Return the (x, y) coordinate for the center point of the cell that contains the specified text.  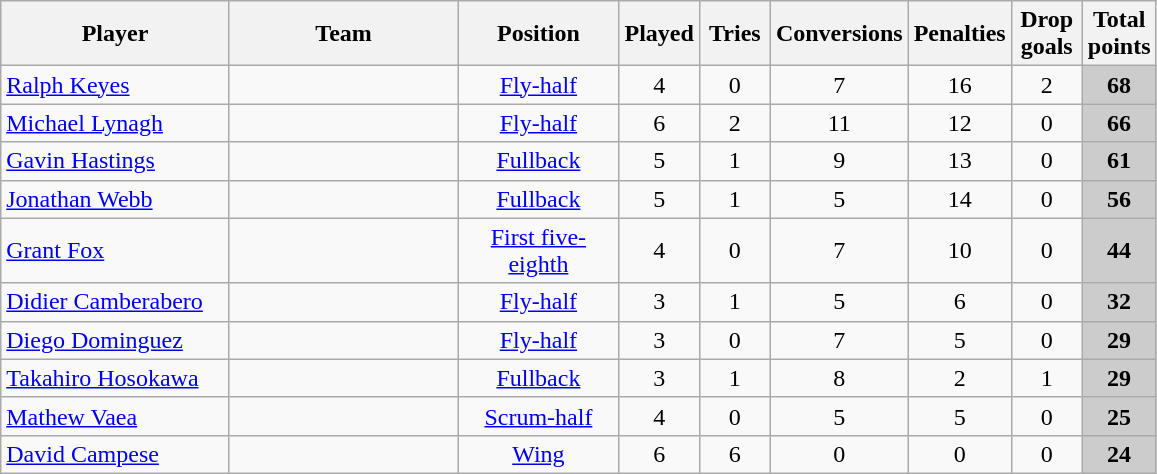
Gavin Hastings (116, 161)
32 (1119, 302)
Player (116, 34)
11 (839, 123)
Diego Dominguez (116, 340)
Jonathan Webb (116, 199)
10 (960, 250)
Total points (1119, 34)
24 (1119, 454)
Grant Fox (116, 250)
Ralph Keyes (116, 85)
Didier Camberabero (116, 302)
25 (1119, 416)
68 (1119, 85)
Michael Lynagh (116, 123)
Takahiro Hosokawa (116, 378)
David Campese (116, 454)
Position (538, 34)
16 (960, 85)
61 (1119, 161)
Wing (538, 454)
Drop goals (1046, 34)
8 (839, 378)
First five-eighth (538, 250)
Penalties (960, 34)
Conversions (839, 34)
Played (659, 34)
13 (960, 161)
Mathew Vaea (116, 416)
Scrum-half (538, 416)
Tries (734, 34)
Team (344, 34)
66 (1119, 123)
12 (960, 123)
56 (1119, 199)
44 (1119, 250)
14 (960, 199)
9 (839, 161)
